Locate the cell with the specified text and output its [X, Y] center coordinate. 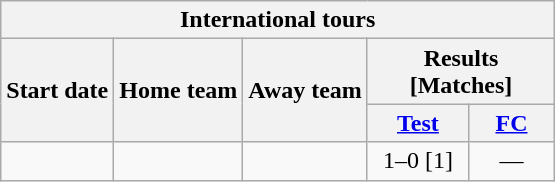
Home team [178, 90]
International tours [278, 20]
— [511, 161]
Away team [306, 90]
1–0 [1] [418, 161]
Start date [58, 90]
FC [511, 123]
Results [Matches] [460, 72]
Test [418, 123]
